Return the [X, Y] coordinate for the center point of the cell that contains the specified text.  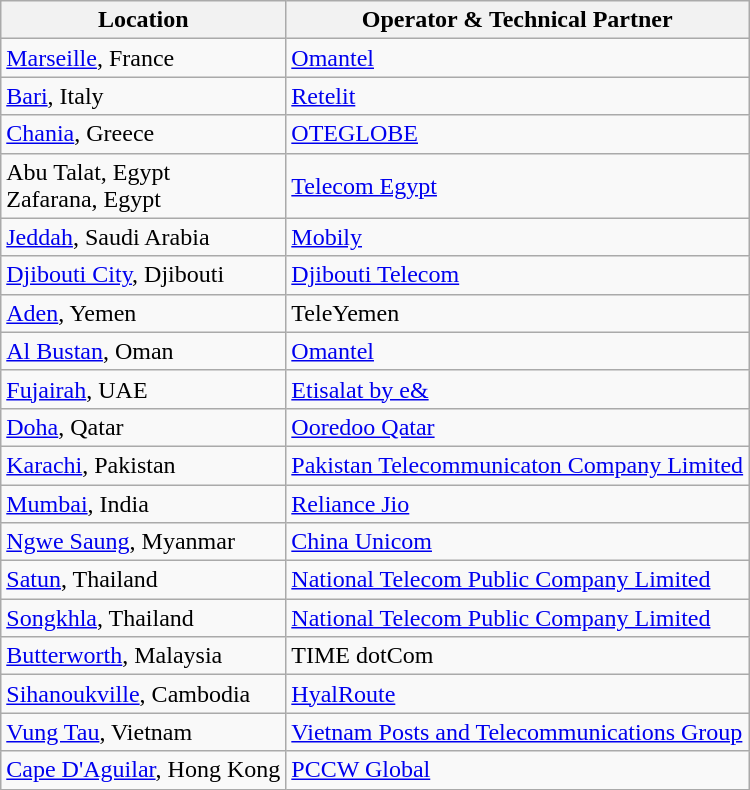
Reliance Jio [518, 503]
Djibouti City, Djibouti [144, 275]
Karachi, Pakistan [144, 465]
Marseille, France [144, 58]
Retelit [518, 96]
Vietnam Posts and Telecommunications Group [518, 732]
Location [144, 20]
Vung Tau, Vietnam [144, 732]
Etisalat by e& [518, 389]
Operator & Technical Partner [518, 20]
Jeddah, Saudi Arabia [144, 237]
Satun, Thailand [144, 580]
Chania, Greece [144, 134]
OTEGLOBE [518, 134]
Fujairah, UAE [144, 389]
TeleYemen [518, 313]
Songkhla, Thailand [144, 618]
Doha, Qatar [144, 427]
TIME dotCom [518, 656]
Ooredoo Qatar [518, 427]
Bari, Italy [144, 96]
Ngwe Saung, Myanmar [144, 542]
Cape D'Aguilar, Hong Kong [144, 770]
Djibouti Telecom [518, 275]
HyalRoute [518, 694]
Mobily [518, 237]
Mumbai, India [144, 503]
Aden, Yemen [144, 313]
Al Bustan, Oman [144, 351]
Pakistan Telecommunicaton Company Limited [518, 465]
PCCW Global [518, 770]
Abu Talat, EgyptZafarana, Egypt [144, 186]
Sihanoukville, Cambodia [144, 694]
Butterworth, Malaysia [144, 656]
China Unicom [518, 542]
Telecom Egypt [518, 186]
